Search for the cell housing the specified text and yield its (X, Y) center coordinate. 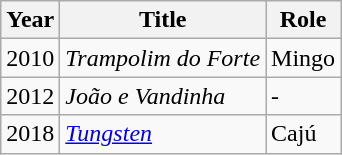
Role (304, 20)
2012 (30, 96)
Mingo (304, 58)
Trampolim do Forte (163, 58)
Tungsten (163, 134)
Year (30, 20)
Title (163, 20)
2010 (30, 58)
João e Vandinha (163, 96)
Cajú (304, 134)
- (304, 96)
2018 (30, 134)
